Scan for the cell matching the given text and deliver its [X, Y] coordinate at center. 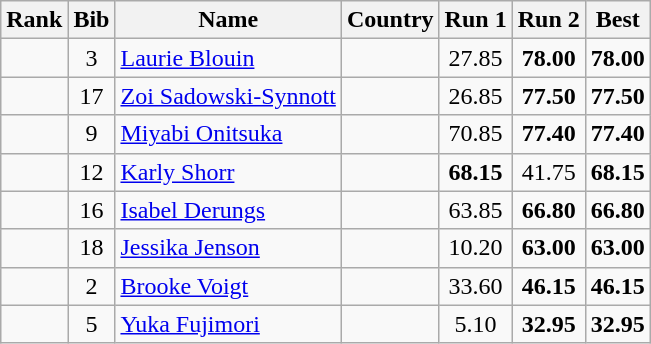
Rank [34, 20]
Name [228, 20]
Karly Shorr [228, 172]
9 [92, 134]
33.60 [476, 286]
12 [92, 172]
16 [92, 210]
Zoi Sadowski-Synnott [228, 96]
27.85 [476, 58]
Run 1 [476, 20]
Bib [92, 20]
Isabel Derungs [228, 210]
Jessika Jenson [228, 248]
Brooke Voigt [228, 286]
Country [390, 20]
Miyabi Onitsuka [228, 134]
17 [92, 96]
5.10 [476, 324]
63.85 [476, 210]
18 [92, 248]
26.85 [476, 96]
2 [92, 286]
Best [618, 20]
3 [92, 58]
70.85 [476, 134]
Run 2 [548, 20]
Laurie Blouin [228, 58]
Yuka Fujimori [228, 324]
41.75 [548, 172]
10.20 [476, 248]
5 [92, 324]
